Provide the (X, Y) coordinate of the cell's center where the given text is located.  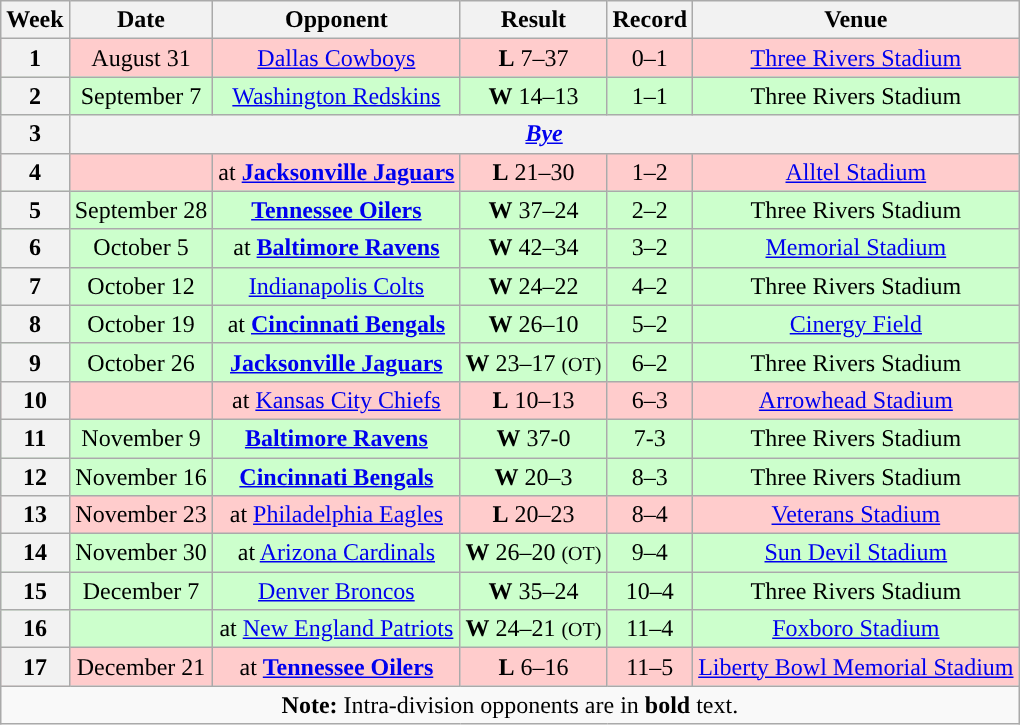
at New England Patriots (336, 629)
13 (35, 515)
12 (35, 477)
8–3 (650, 477)
6 (35, 248)
August 31 (141, 58)
3 (35, 134)
10 (35, 400)
W 26–20 (OT) (534, 553)
W 20–3 (534, 477)
2–2 (650, 210)
Memorial Stadium (856, 248)
Opponent (336, 20)
8–4 (650, 515)
November 23 (141, 515)
11–5 (650, 667)
Record (650, 20)
1–1 (650, 96)
11–4 (650, 629)
4 (35, 172)
9 (35, 362)
at Baltimore Ravens (336, 248)
L 7–37 (534, 58)
W 24–21 (OT) (534, 629)
September 28 (141, 210)
8 (35, 324)
6–3 (650, 400)
17 (35, 667)
Bye (544, 134)
December 21 (141, 667)
W 35–24 (534, 591)
October 12 (141, 286)
Washington Redskins (336, 96)
W 37-0 (534, 438)
Jacksonville Jaguars (336, 362)
Liberty Bowl Memorial Stadium (856, 667)
5–2 (650, 324)
Sun Devil Stadium (856, 553)
at Tennessee Oilers (336, 667)
W 23–17 (OT) (534, 362)
October 19 (141, 324)
15 (35, 591)
Result (534, 20)
5 (35, 210)
7 (35, 286)
4–2 (650, 286)
16 (35, 629)
November 9 (141, 438)
W 26–10 (534, 324)
at Jacksonville Jaguars (336, 172)
L 10–13 (534, 400)
at Cincinnati Bengals (336, 324)
Denver Broncos (336, 591)
Indianapolis Colts (336, 286)
Cincinnati Bengals (336, 477)
September 7 (141, 96)
Cinergy Field (856, 324)
W 24–22 (534, 286)
14 (35, 553)
7-3 (650, 438)
W 37–24 (534, 210)
at Philadelphia Eagles (336, 515)
9–4 (650, 553)
1–2 (650, 172)
Dallas Cowboys (336, 58)
2 (35, 96)
11 (35, 438)
W 42–34 (534, 248)
Date (141, 20)
November 30 (141, 553)
Arrowhead Stadium (856, 400)
October 5 (141, 248)
October 26 (141, 362)
Baltimore Ravens (336, 438)
6–2 (650, 362)
L 6–16 (534, 667)
Tennessee Oilers (336, 210)
December 7 (141, 591)
Alltel Stadium (856, 172)
at Kansas City Chiefs (336, 400)
Veterans Stadium (856, 515)
Foxboro Stadium (856, 629)
L 21–30 (534, 172)
L 20–23 (534, 515)
at Arizona Cardinals (336, 553)
November 16 (141, 477)
3–2 (650, 248)
Venue (856, 20)
0–1 (650, 58)
10–4 (650, 591)
Week (35, 20)
Note: Intra-division opponents are in bold text. (510, 705)
W 14–13 (534, 96)
1 (35, 58)
